Identify which cell holds the provided text, then report its [x, y] central coordinate. 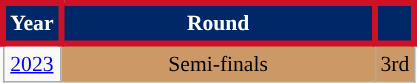
2023 [32, 63]
3rd [394, 63]
Semi-finals [218, 63]
Round [218, 23]
Year [32, 23]
